Search for the cell housing the specified text and yield its (x, y) center coordinate. 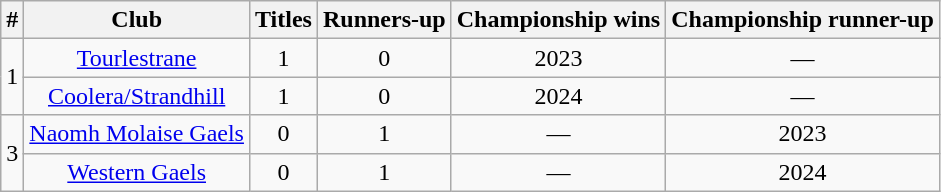
Tourlestrane (137, 58)
Runners-up (384, 20)
Championship wins (558, 20)
Naomh Molaise Gaels (137, 134)
Championship runner-up (803, 20)
Western Gaels (137, 172)
Titles (283, 20)
# (12, 20)
Coolera/Strandhill (137, 96)
Club (137, 20)
3 (12, 153)
